Determine the [x, y] coordinate at the center of the cell enclosing the given text.  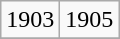
1903 [30, 20]
1905 [90, 20]
